Identify which cell holds the provided text, then report its [X, Y] central coordinate. 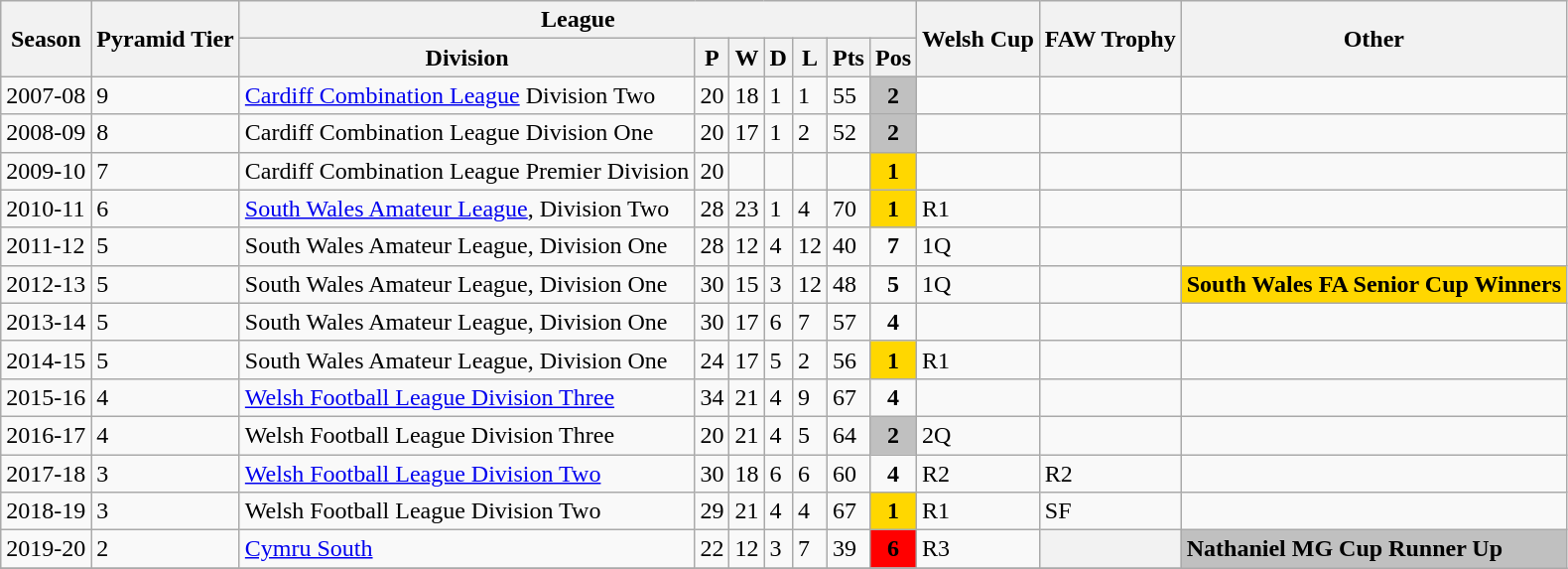
24 [713, 359]
39 [848, 549]
Cardiff Combination League Division Two [466, 95]
R3 [979, 549]
2012-13 [46, 284]
Pyramid Tier [166, 39]
2018-19 [46, 511]
2016-17 [46, 435]
L [810, 58]
South Wales Amateur League, Division Two [466, 209]
Cymru South [466, 549]
W [746, 58]
2014-15 [46, 359]
34 [713, 397]
48 [848, 284]
55 [848, 95]
Welsh Cup [979, 39]
FAW Trophy [1110, 39]
Cardiff Combination League Premier Division [466, 171]
2010-11 [46, 209]
League [578, 20]
Division [466, 58]
56 [848, 359]
P [713, 58]
29 [713, 511]
South Wales FA Senior Cup Winners [1373, 284]
2011-12 [46, 246]
Cardiff Combination League Division One [466, 133]
Pts [848, 58]
2Q [979, 435]
Other [1373, 39]
2013-14 [46, 322]
2015-16 [46, 397]
SF [1110, 511]
D [778, 58]
40 [848, 246]
15 [746, 284]
22 [713, 549]
Season [46, 39]
2017-18 [46, 474]
8 [166, 133]
2008-09 [46, 133]
64 [848, 435]
2009-10 [46, 171]
60 [848, 474]
23 [746, 209]
Nathaniel MG Cup Runner Up [1373, 549]
57 [848, 322]
Pos [893, 58]
52 [848, 133]
2019-20 [46, 549]
2007-08 [46, 95]
70 [848, 209]
